Extract the [X, Y] coordinate from the center of the cell holding the provided text.  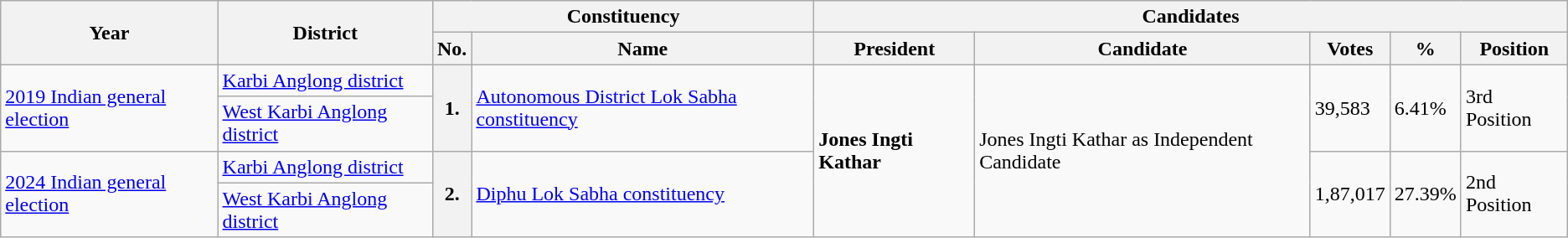
Autonomous District Lok Sabha constituency [643, 107]
2024 Indian general election [109, 194]
Candidate [1142, 49]
2019 Indian general election [109, 107]
Position [1514, 49]
2. [451, 194]
District [325, 33]
1. [451, 107]
Year [109, 33]
Votes [1350, 49]
1,87,017 [1350, 194]
No. [451, 49]
Jones Ingti Kathar [895, 151]
27.39% [1426, 194]
Name [643, 49]
Diphu Lok Sabha constituency [643, 194]
6.41% [1426, 107]
% [1426, 49]
39,583 [1350, 107]
Jones Ingti Kathar as Independent Candidate [1142, 151]
President [895, 49]
3rd Position [1514, 107]
Constituency [623, 17]
2nd Position [1514, 194]
Candidates [1191, 17]
